Determine the (x, y) coordinate at the center of the cell enclosing the given text.  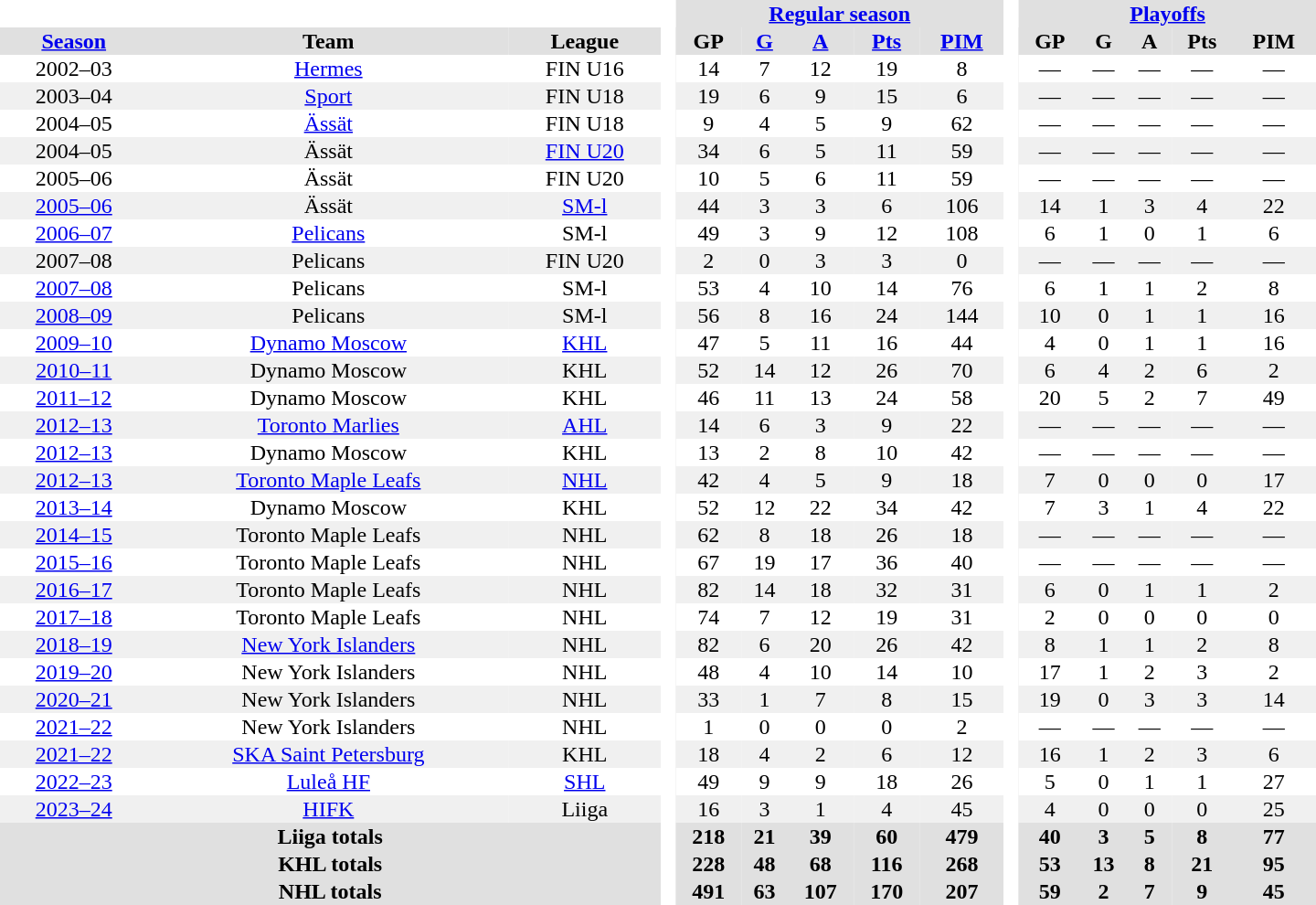
SHL (585, 782)
2009–10 (73, 343)
2018–19 (73, 644)
2010–11 (73, 370)
77 (1274, 836)
2011–12 (73, 398)
2015–16 (73, 562)
NHL totals (330, 891)
58 (961, 398)
2003–04 (73, 96)
218 (708, 836)
39 (821, 836)
KHL totals (330, 864)
36 (886, 562)
70 (961, 370)
116 (886, 864)
107 (821, 891)
95 (1274, 864)
Luleå HF (328, 782)
2006–07 (73, 233)
2014–15 (73, 535)
67 (708, 562)
Team (328, 41)
League (585, 41)
25 (1274, 809)
170 (886, 891)
Hermes (328, 69)
60 (886, 836)
491 (708, 891)
27 (1274, 782)
207 (961, 891)
2016–17 (73, 590)
2023–24 (73, 809)
Playoffs (1168, 14)
Regular season (839, 14)
63 (764, 891)
HIFK (328, 809)
Sport (328, 96)
2019–20 (73, 672)
47 (708, 343)
Liiga (585, 809)
144 (961, 315)
268 (961, 864)
2013–14 (73, 507)
46 (708, 398)
2002–03 (73, 69)
Liiga totals (330, 836)
SKA Saint Petersburg (328, 754)
FIN U16 (585, 69)
AHL (585, 425)
74 (708, 617)
2017–18 (73, 617)
Season (73, 41)
56 (708, 315)
2022–23 (73, 782)
Toronto Marlies (328, 425)
479 (961, 836)
228 (708, 864)
68 (821, 864)
106 (961, 206)
76 (961, 288)
33 (708, 699)
108 (961, 233)
32 (886, 590)
2020–21 (73, 699)
2008–09 (73, 315)
